Identify which cell holds the provided text, then report its (x, y) central coordinate. 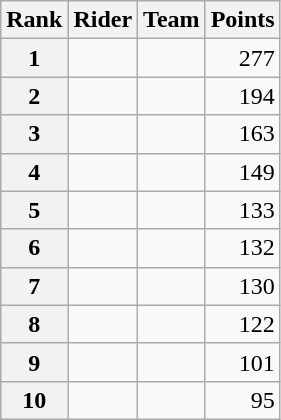
122 (242, 324)
2 (34, 96)
133 (242, 210)
9 (34, 362)
149 (242, 172)
6 (34, 248)
277 (242, 58)
101 (242, 362)
Rider (103, 20)
Rank (34, 20)
10 (34, 400)
132 (242, 248)
Team (172, 20)
8 (34, 324)
130 (242, 286)
1 (34, 58)
5 (34, 210)
163 (242, 134)
7 (34, 286)
Points (242, 20)
194 (242, 96)
3 (34, 134)
95 (242, 400)
4 (34, 172)
